Determine the [X, Y] coordinate at the center of the cell enclosing the given text.  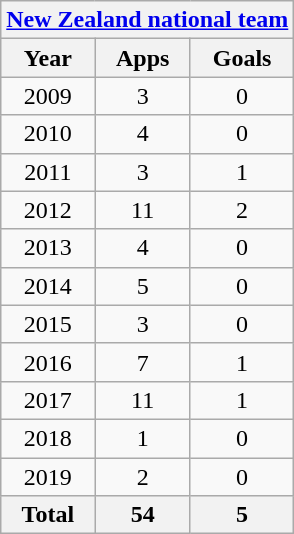
Goals [242, 58]
2015 [48, 324]
2016 [48, 362]
2014 [48, 286]
54 [142, 515]
2011 [48, 172]
2009 [48, 96]
7 [142, 362]
2013 [48, 248]
New Zealand national team [148, 20]
Year [48, 58]
2012 [48, 210]
2017 [48, 400]
Apps [142, 58]
2019 [48, 477]
2018 [48, 438]
2010 [48, 134]
Total [48, 515]
